Locate the cell with the specified text and output its [X, Y] center coordinate. 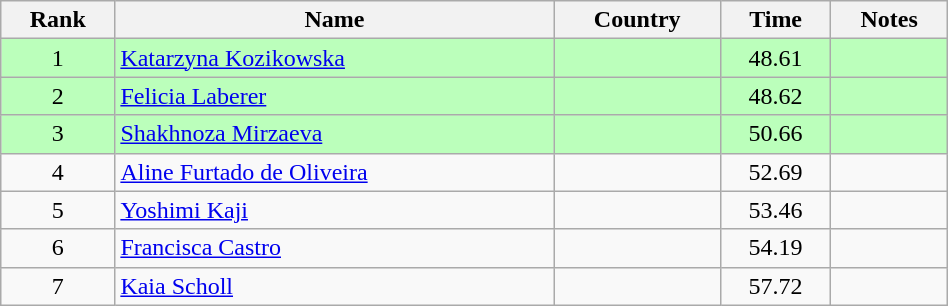
1 [58, 58]
48.61 [776, 58]
Rank [58, 20]
Katarzyna Kozikowska [334, 58]
53.46 [776, 210]
54.19 [776, 248]
48.62 [776, 96]
52.69 [776, 172]
3 [58, 134]
Shakhnoza Mirzaeva [334, 134]
Name [334, 20]
7 [58, 286]
Aline Furtado de Oliveira [334, 172]
Kaia Scholl [334, 286]
57.72 [776, 286]
6 [58, 248]
Time [776, 20]
2 [58, 96]
4 [58, 172]
Notes [889, 20]
50.66 [776, 134]
Francisca Castro [334, 248]
5 [58, 210]
Country [637, 20]
Yoshimi Kaji [334, 210]
Felicia Laberer [334, 96]
